Locate the cell with the specified text and output its [x, y] center coordinate. 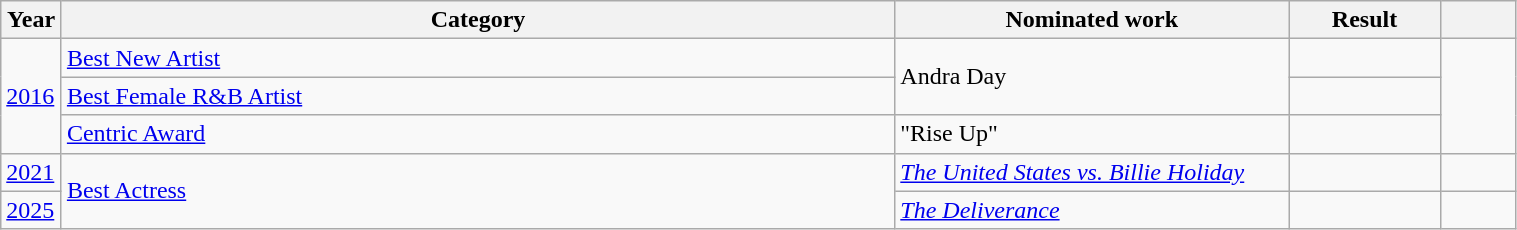
The United States vs. Billie Holiday [1092, 172]
Year [32, 20]
Best Actress [478, 191]
Best Female R&B Artist [478, 96]
Nominated work [1092, 20]
2021 [32, 172]
Andra Day [1092, 77]
2025 [32, 210]
"Rise Up" [1092, 134]
Category [478, 20]
The Deliverance [1092, 210]
2016 [32, 96]
Result [1365, 20]
Centric Award [478, 134]
Best New Artist [478, 58]
